Search for the cell housing the specified text and yield its [x, y] center coordinate. 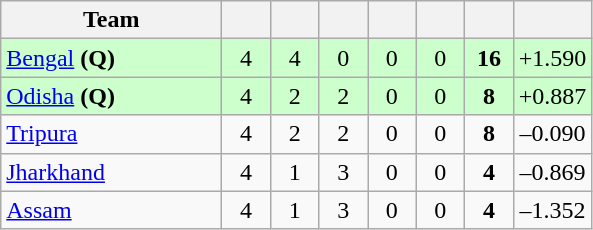
Jharkhand [112, 172]
–1.352 [552, 210]
–0.869 [552, 172]
16 [490, 58]
+1.590 [552, 58]
–0.090 [552, 134]
Tripura [112, 134]
Team [112, 20]
Odisha (Q) [112, 96]
+0.887 [552, 96]
Assam [112, 210]
Bengal (Q) [112, 58]
